Locate the cell with the specified text and output its [x, y] center coordinate. 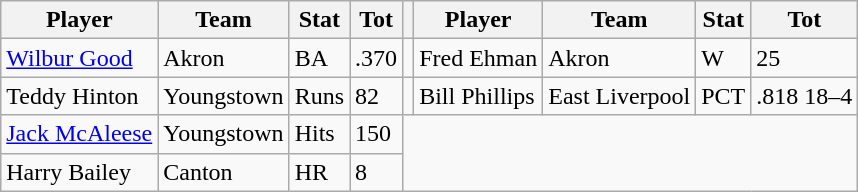
Bill Phillips [478, 96]
East Liverpool [620, 96]
Harry Bailey [80, 172]
Canton [224, 172]
W [724, 58]
PCT [724, 96]
Hits [319, 134]
Wilbur Good [80, 58]
82 [376, 96]
BA [319, 58]
8 [376, 172]
HR [319, 172]
.818 18–4 [804, 96]
Jack McAleese [80, 134]
Teddy Hinton [80, 96]
Runs [319, 96]
.370 [376, 58]
Fred Ehman [478, 58]
25 [804, 58]
150 [376, 134]
